For the text-containing cell, return its midpoint in [x, y] coordinate format. 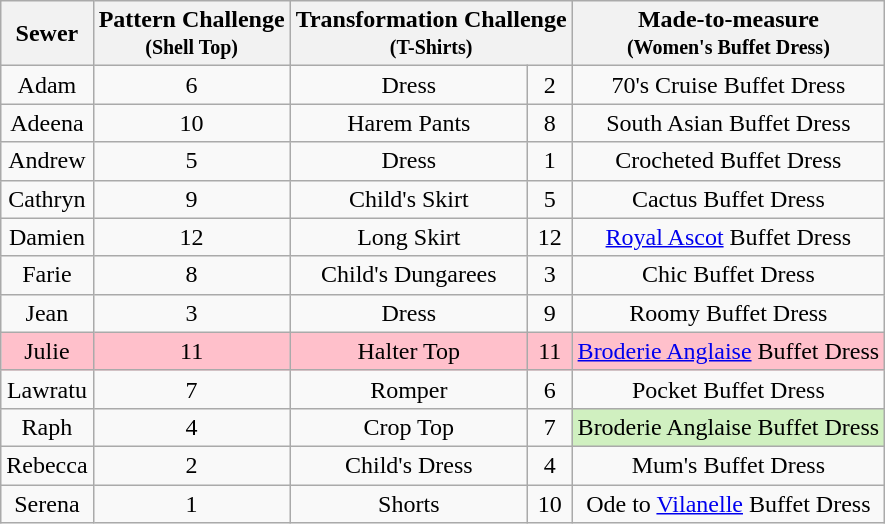
Adeena [47, 123]
Crocheted Buffet Dress [728, 161]
Damien [47, 237]
Ode to Vilanelle Buffet Dress [728, 503]
Lawratu [47, 389]
Transformation Challenge(T-Shirts) [431, 34]
Child's Dungarees [408, 275]
Crop Top [408, 427]
Serena [47, 503]
Raph [47, 427]
South Asian Buffet Dress [728, 123]
Cathryn [47, 199]
Cactus Buffet Dress [728, 199]
Child's Skirt [408, 199]
Shorts [408, 503]
Farie [47, 275]
Long Skirt [408, 237]
Roomy Buffet Dress [728, 313]
Halter Top [408, 351]
Julie [47, 351]
Harem Pants [408, 123]
Pocket Buffet Dress [728, 389]
Pattern Challenge(Shell Top) [192, 34]
Jean [47, 313]
Chic Buffet Dress [728, 275]
Child's Dress [408, 465]
Andrew [47, 161]
Rebecca [47, 465]
Romper [408, 389]
Sewer [47, 34]
70's Cruise Buffet Dress [728, 85]
Adam [47, 85]
Mum's Buffet Dress [728, 465]
Made-to-measure(Women's Buffet Dress) [728, 34]
Royal Ascot Buffet Dress [728, 237]
